Scan for the cell matching the given text and deliver its (x, y) coordinate at center. 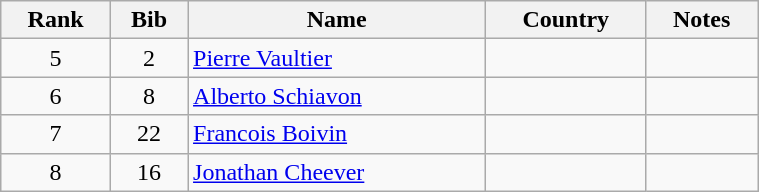
Jonathan Cheever (337, 172)
16 (150, 172)
Name (337, 20)
Pierre Vaultier (337, 58)
Francois Boivin (337, 134)
2 (150, 58)
7 (56, 134)
Notes (702, 20)
Country (566, 20)
Bib (150, 20)
22 (150, 134)
Rank (56, 20)
Alberto Schiavon (337, 96)
5 (56, 58)
6 (56, 96)
